Return (X, Y) of the center of cell containing provided text 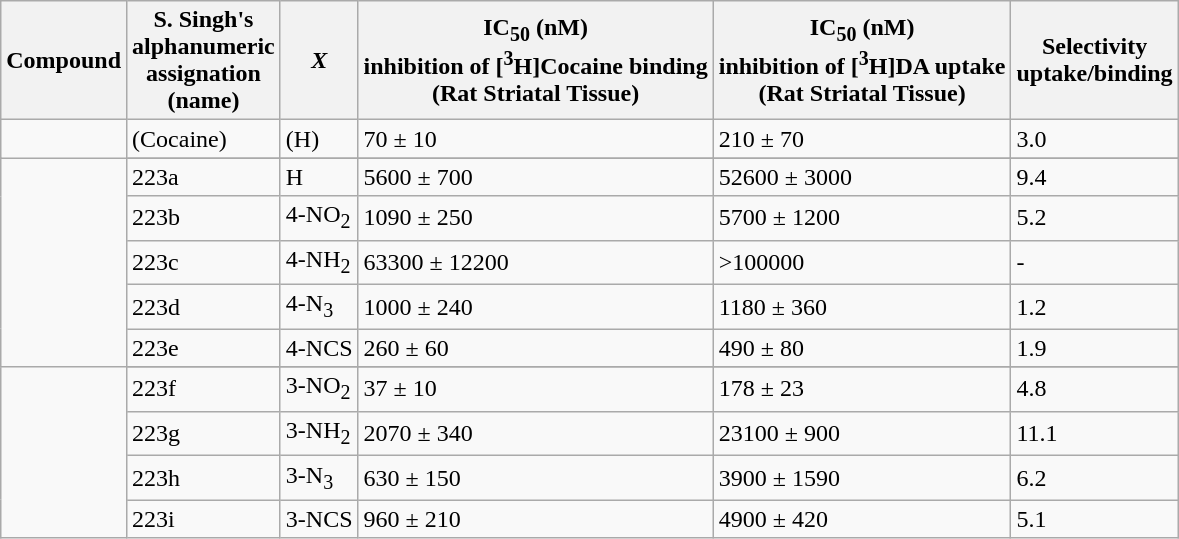
1090 ± 250 (536, 218)
4-NH2 (319, 262)
H (319, 177)
5600 ± 700 (536, 177)
223b (204, 218)
Selectivityuptake/binding (1094, 60)
- (1094, 262)
S. Singh'salphanumericassignation(name) (204, 60)
4.8 (1094, 389)
260 ± 60 (536, 348)
178 ± 23 (862, 389)
>100000 (862, 262)
5700 ± 1200 (862, 218)
3.0 (1094, 139)
210 ± 70 (862, 139)
X (319, 60)
223c (204, 262)
5.2 (1094, 218)
52600 ± 3000 (862, 177)
490 ± 80 (862, 348)
223f (204, 389)
5.1 (1094, 519)
IC50 (nM)inhibition of [3H]Cocaine binding(Rat Striatal Tissue) (536, 60)
3-NCS (319, 519)
223a (204, 177)
9.4 (1094, 177)
70 ± 10 (536, 139)
3900 ± 1590 (862, 478)
63300 ± 12200 (536, 262)
4900 ± 420 (862, 519)
Compound (64, 60)
(H) (319, 139)
37 ± 10 (536, 389)
223d (204, 307)
4-NCS (319, 348)
(Cocaine) (204, 139)
1.2 (1094, 307)
2070 ± 340 (536, 433)
1.9 (1094, 348)
223g (204, 433)
11.1 (1094, 433)
1000 ± 240 (536, 307)
6.2 (1094, 478)
4-NO2 (319, 218)
223i (204, 519)
223e (204, 348)
960 ± 210 (536, 519)
3-NH2 (319, 433)
23100 ± 900 (862, 433)
223h (204, 478)
4-N3 (319, 307)
IC50 (nM)inhibition of [3H]DA uptake(Rat Striatal Tissue) (862, 60)
1180 ± 360 (862, 307)
3-NO2 (319, 389)
3-N3 (319, 478)
630 ± 150 (536, 478)
